From the cell containing the given text, extract its center point as (x, y) coordinate. 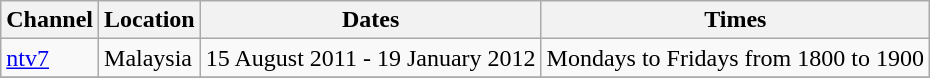
Dates (370, 20)
Times (735, 20)
ntv7 (50, 58)
Channel (50, 20)
Mondays to Fridays from 1800 to 1900 (735, 58)
15 August 2011 - 19 January 2012 (370, 58)
Malaysia (150, 58)
Location (150, 20)
